Search for the cell housing the specified text and yield its (x, y) center coordinate. 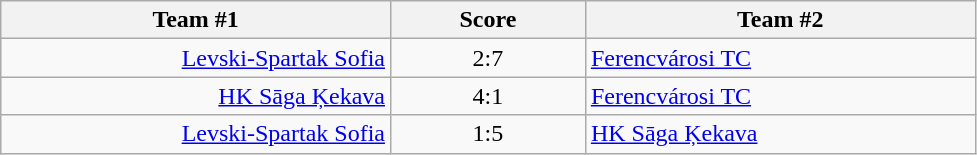
4:1 (488, 96)
Team #2 (780, 20)
2:7 (488, 58)
Score (488, 20)
Team #1 (196, 20)
1:5 (488, 134)
